Pinpoint the cell where the given text exists, returning its (X, Y) midpoint coordinate. 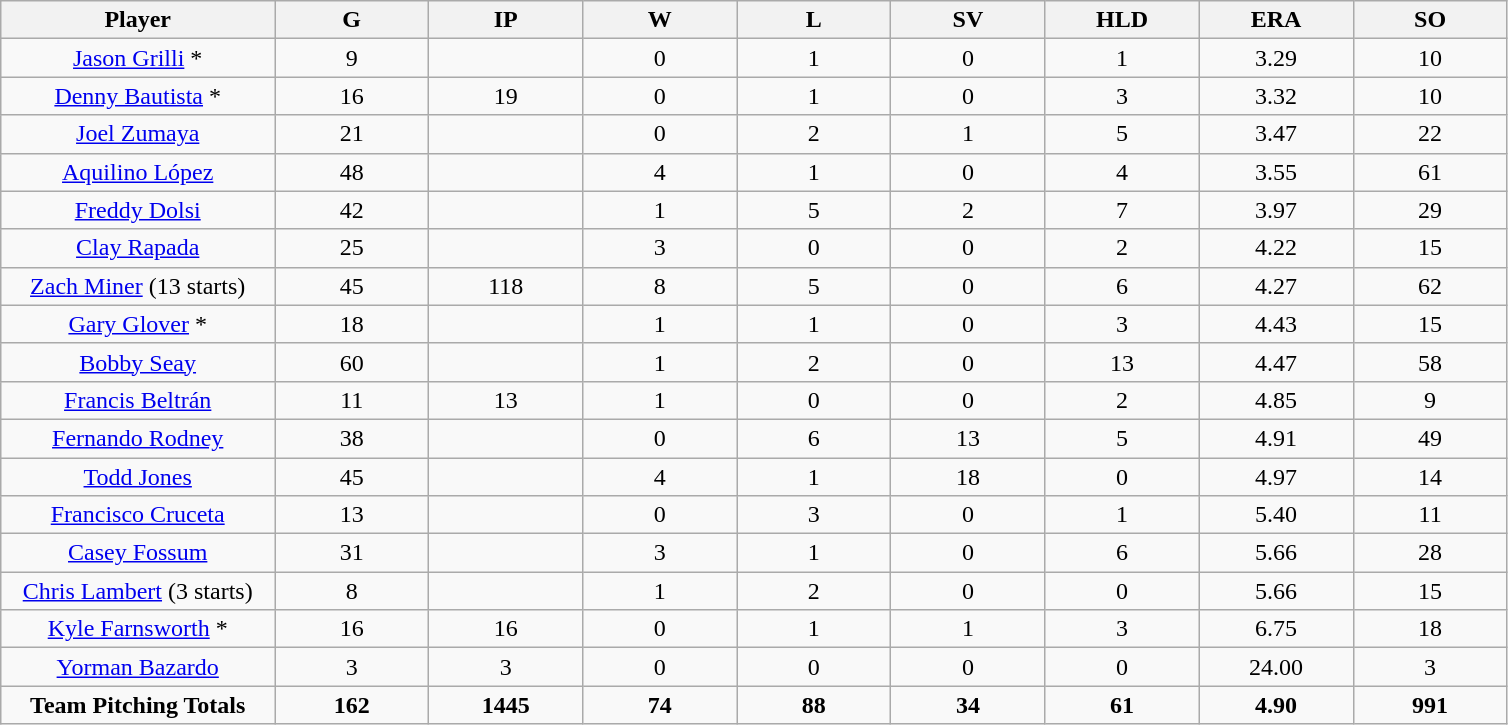
IP (506, 20)
Freddy Dolsi (138, 210)
Yorman Bazardo (138, 667)
49 (1430, 438)
Denny Bautista * (138, 96)
HLD (1122, 20)
Jason Grilli * (138, 58)
4.43 (1276, 324)
60 (352, 362)
3.32 (1276, 96)
4.22 (1276, 248)
6.75 (1276, 629)
4.91 (1276, 438)
G (352, 20)
Kyle Farnsworth * (138, 629)
4.97 (1276, 477)
Todd Jones (138, 477)
4.47 (1276, 362)
74 (660, 705)
Team Pitching Totals (138, 705)
24.00 (1276, 667)
14 (1430, 477)
Francis Beltrán (138, 400)
3.55 (1276, 172)
L (814, 20)
88 (814, 705)
162 (352, 705)
Fernando Rodney (138, 438)
991 (1430, 705)
Joel Zumaya (138, 134)
22 (1430, 134)
19 (506, 96)
Clay Rapada (138, 248)
29 (1430, 210)
25 (352, 248)
38 (352, 438)
SO (1430, 20)
Chris Lambert (3 starts) (138, 591)
21 (352, 134)
62 (1430, 286)
42 (352, 210)
Gary Glover * (138, 324)
4.90 (1276, 705)
Player (138, 20)
31 (352, 553)
SV (968, 20)
Francisco Cruceta (138, 515)
4.27 (1276, 286)
Bobby Seay (138, 362)
ERA (1276, 20)
5.40 (1276, 515)
7 (1122, 210)
4.85 (1276, 400)
28 (1430, 553)
W (660, 20)
3.97 (1276, 210)
Casey Fossum (138, 553)
118 (506, 286)
Zach Miner (13 starts) (138, 286)
3.47 (1276, 134)
58 (1430, 362)
1445 (506, 705)
34 (968, 705)
Aquilino López (138, 172)
48 (352, 172)
3.29 (1276, 58)
